Extract the [X, Y] coordinate from the center of the cell holding the provided text.  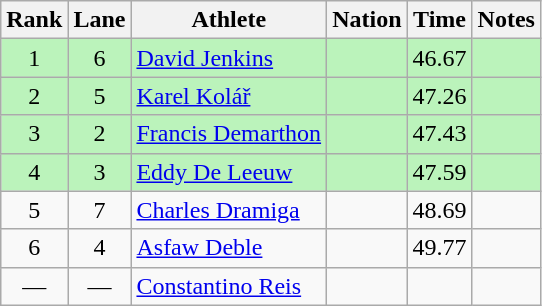
49.77 [440, 248]
Francis Demarthon [229, 134]
1 [34, 58]
Constantino Reis [229, 286]
7 [100, 210]
Time [440, 20]
Athlete [229, 20]
Lane [100, 20]
Karel Kolář [229, 96]
Eddy De Leeuw [229, 172]
46.67 [440, 58]
47.26 [440, 96]
47.59 [440, 172]
47.43 [440, 134]
Rank [34, 20]
David Jenkins [229, 58]
Charles Dramiga [229, 210]
48.69 [440, 210]
Asfaw Deble [229, 248]
Nation [367, 20]
Notes [506, 20]
